Determine the (X, Y) coordinate at the center of the cell enclosing the given text.  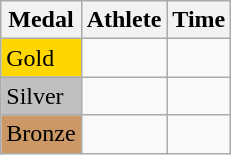
Gold (41, 58)
Bronze (41, 134)
Silver (41, 96)
Medal (41, 20)
Athlete (124, 20)
Time (199, 20)
